Identify which cell holds the provided text, then report its (X, Y) central coordinate. 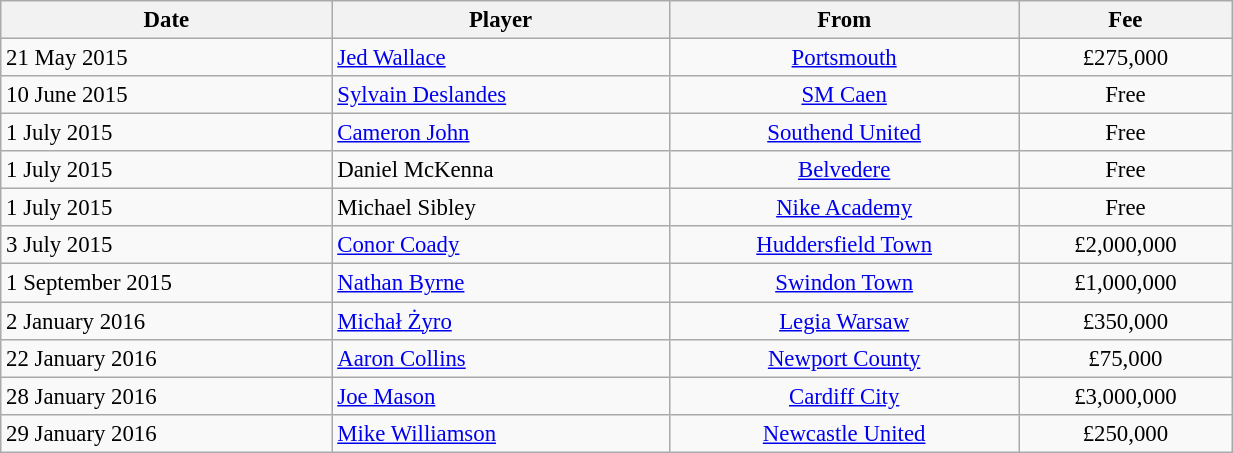
Date (166, 20)
Player (500, 20)
£75,000 (1125, 358)
2 January 2016 (166, 321)
£275,000 (1125, 58)
Conor Coady (500, 245)
Joe Mason (500, 396)
10 June 2015 (166, 95)
Michał Żyro (500, 321)
Cardiff City (844, 396)
22 January 2016 (166, 358)
Nike Academy (844, 208)
Michael Sibley (500, 208)
21 May 2015 (166, 58)
Newport County (844, 358)
Huddersfield Town (844, 245)
Southend United (844, 133)
£1,000,000 (1125, 283)
SM Caen (844, 95)
£350,000 (1125, 321)
Swindon Town (844, 283)
29 January 2016 (166, 433)
Daniel McKenna (500, 170)
Jed Wallace (500, 58)
Fee (1125, 20)
From (844, 20)
3 July 2015 (166, 245)
Cameron John (500, 133)
Newcastle United (844, 433)
Sylvain Deslandes (500, 95)
Legia Warsaw (844, 321)
Portsmouth (844, 58)
Mike Williamson (500, 433)
1 September 2015 (166, 283)
28 January 2016 (166, 396)
Belvedere (844, 170)
Aaron Collins (500, 358)
£250,000 (1125, 433)
£3,000,000 (1125, 396)
£2,000,000 (1125, 245)
Nathan Byrne (500, 283)
